Provide the [X, Y] coordinate of the cell's center where the given text is located.  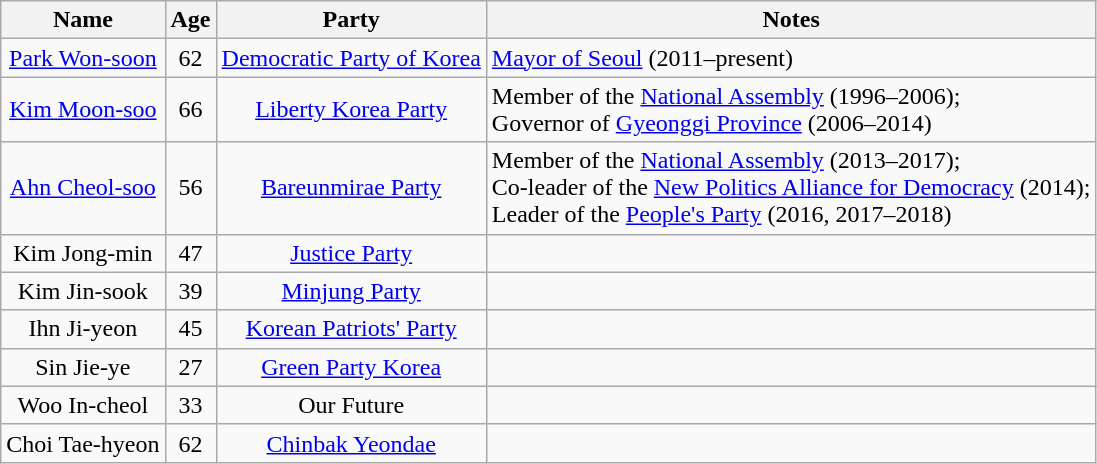
45 [190, 329]
Sin Jie-ye [83, 367]
Green Party Korea [351, 367]
Member of the National Assembly (1996–2006);Governor of Gyeonggi Province (2006–2014) [791, 110]
39 [190, 291]
66 [190, 110]
Name [83, 20]
Korean Patriots' Party [351, 329]
Age [190, 20]
27 [190, 367]
Bareunmirae Party [351, 188]
Our Future [351, 405]
Party [351, 20]
Minjung Party [351, 291]
56 [190, 188]
Chinbak Yeondae [351, 443]
Democratic Party of Korea [351, 58]
Notes [791, 20]
33 [190, 405]
Kim Jin-sook [83, 291]
Kim Moon-soo [83, 110]
Justice Party [351, 253]
Liberty Korea Party [351, 110]
Kim Jong-min [83, 253]
Woo In-cheol [83, 405]
Ihn Ji-yeon [83, 329]
Choi Tae-hyeon [83, 443]
Mayor of Seoul (2011–present) [791, 58]
Ahn Cheol-soo [83, 188]
Park Won-soon [83, 58]
47 [190, 253]
